Determine the [x, y] coordinate at the center of the cell enclosing the given text.  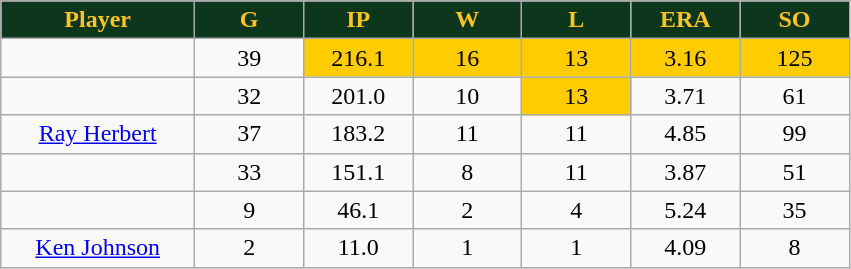
Ken Johnson [98, 248]
ERA [686, 20]
35 [794, 210]
61 [794, 96]
L [576, 20]
46.1 [358, 210]
16 [468, 58]
32 [250, 96]
216.1 [358, 58]
39 [250, 58]
11.0 [358, 248]
9 [250, 210]
37 [250, 134]
4.85 [686, 134]
125 [794, 58]
201.0 [358, 96]
W [468, 20]
3.16 [686, 58]
3.87 [686, 172]
SO [794, 20]
Player [98, 20]
Ray Herbert [98, 134]
3.71 [686, 96]
151.1 [358, 172]
G [250, 20]
IP [358, 20]
33 [250, 172]
4 [576, 210]
51 [794, 172]
10 [468, 96]
5.24 [686, 210]
183.2 [358, 134]
99 [794, 134]
4.09 [686, 248]
